Locate the cell with the specified text and output its (x, y) center coordinate. 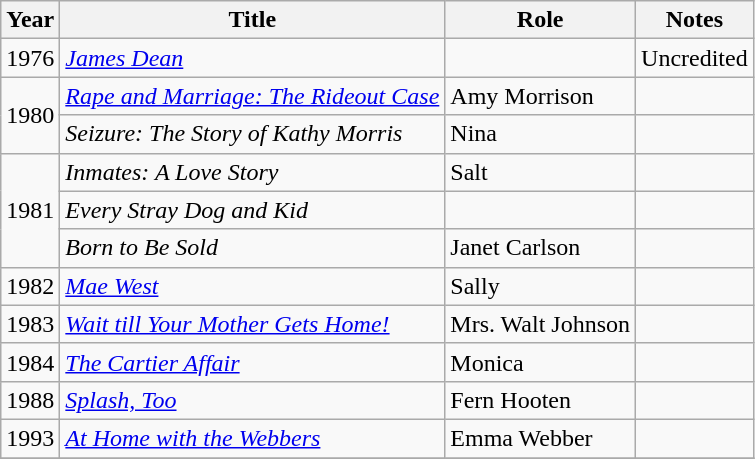
1988 (30, 400)
1993 (30, 438)
Salt (540, 172)
Born to Be Sold (252, 248)
Splash, Too (252, 400)
James Dean (252, 58)
Mae West (252, 286)
Emma Webber (540, 438)
Janet Carlson (540, 248)
1984 (30, 362)
Notes (695, 20)
Uncredited (695, 58)
1982 (30, 286)
Amy Morrison (540, 96)
At Home with the Webbers (252, 438)
Monica (540, 362)
Title (252, 20)
Wait till Your Mother Gets Home! (252, 324)
Role (540, 20)
Fern Hooten (540, 400)
Nina (540, 134)
1983 (30, 324)
Year (30, 20)
Every Stray Dog and Kid (252, 210)
1976 (30, 58)
1981 (30, 210)
1980 (30, 115)
Seizure: The Story of Kathy Morris (252, 134)
Inmates: A Love Story (252, 172)
Sally (540, 286)
Mrs. Walt Johnson (540, 324)
Rape and Marriage: The Rideout Case (252, 96)
The Cartier Affair (252, 362)
